Return the (x, y) coordinate for the center point of the cell that contains the specified text.  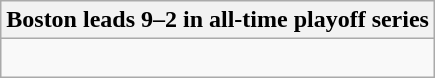
Boston leads 9–2 in all-time playoff series (218, 20)
